For the text-containing cell, return its midpoint in [x, y] coordinate format. 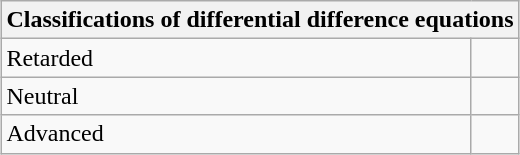
Neutral [236, 96]
Classifications of differential difference equations [260, 20]
Advanced [236, 134]
Retarded [236, 58]
